Detect which cell encompasses the target text, then output its [X, Y] center coordinate. 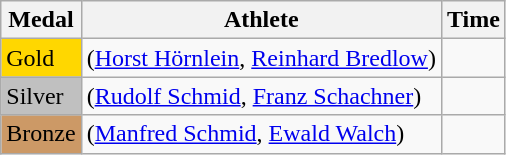
Bronze [41, 134]
(Rudolf Schmid, Franz Schachner) [261, 96]
Gold [41, 58]
(Manfred Schmid, Ewald Walch) [261, 134]
Time [473, 20]
Athlete [261, 20]
(Horst Hörnlein, Reinhard Bredlow) [261, 58]
Medal [41, 20]
Silver [41, 96]
